Scan for the cell matching the given text and deliver its [x, y] coordinate at center. 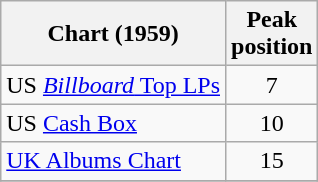
Peakposition [272, 34]
US Cash Box [114, 123]
7 [272, 85]
US Billboard Top LPs [114, 85]
15 [272, 161]
Chart (1959) [114, 34]
10 [272, 123]
UK Albums Chart [114, 161]
